For the text-containing cell, return its midpoint in [x, y] coordinate format. 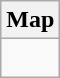
Map [30, 20]
